Provide the (X, Y) coordinate of the cell's center where the given text is located.  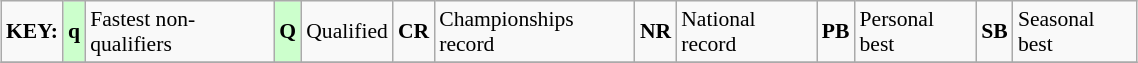
National record (746, 32)
SB (994, 32)
Championships record (534, 32)
KEY: (32, 32)
CR (414, 32)
Personal best (916, 32)
PB (836, 32)
Fastest non-qualifiers (180, 32)
q (74, 32)
Qualified (347, 32)
Q (288, 32)
Seasonal best (1075, 32)
NR (656, 32)
